Output the (x, y) coordinate of the center of the cell containing the given text.  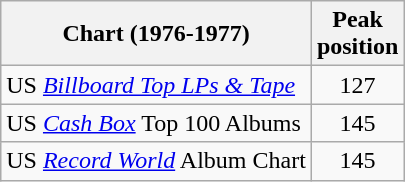
127 (357, 85)
US Billboard Top LPs & Tape (156, 85)
US Record World Album Chart (156, 161)
Chart (1976-1977) (156, 34)
US Cash Box Top 100 Albums (156, 123)
Peakposition (357, 34)
